Capture the cell that displays the provided text and extract its [x, y] central coordinate. 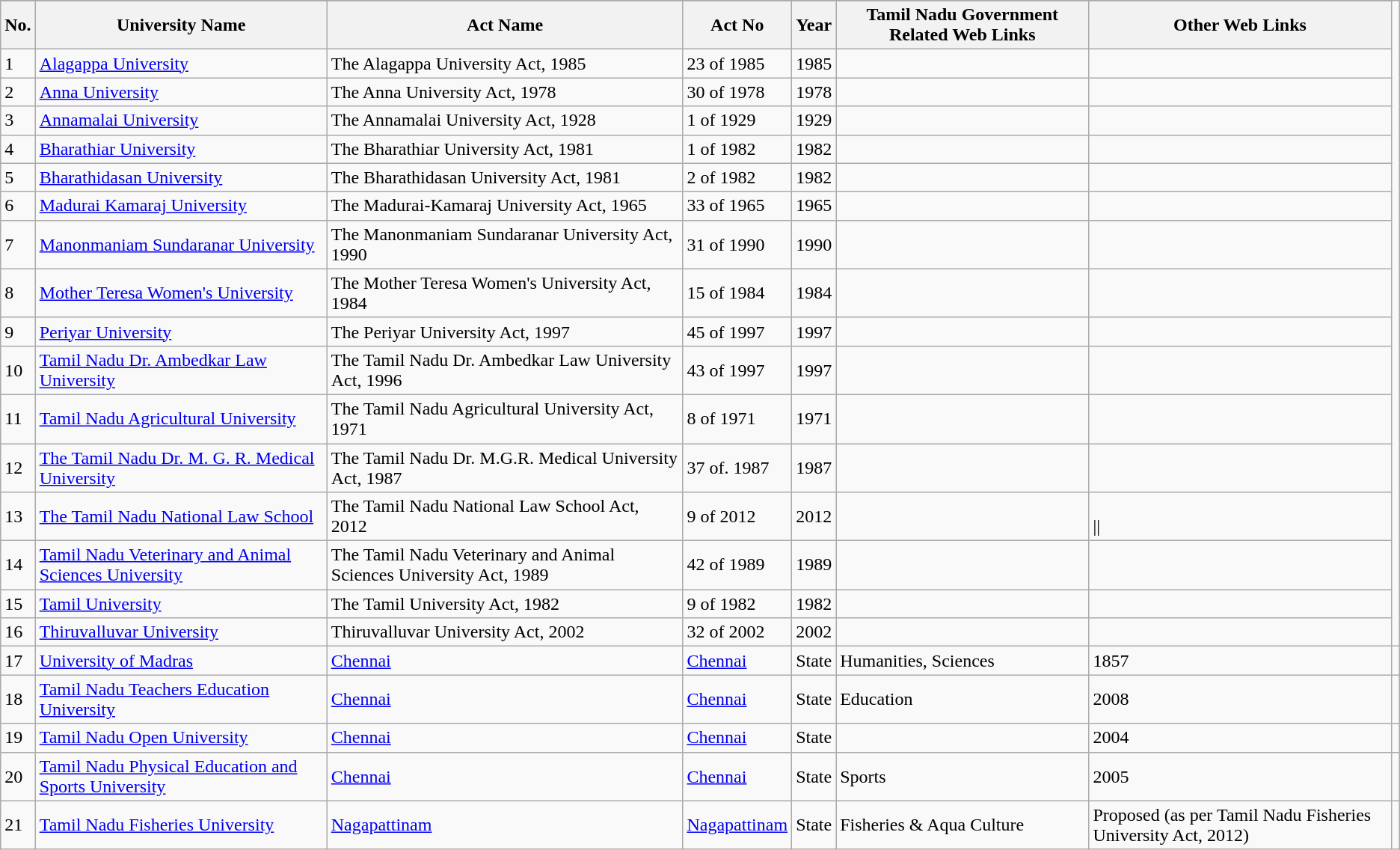
42 of 1989 [737, 566]
8 [18, 293]
Manonmaniam Sundaranar University [181, 244]
The Tamil Nadu Agricultural University Act, 1971 [505, 419]
37 of. 1987 [737, 467]
1984 [814, 293]
9 [18, 331]
13 [18, 516]
The Bharathiar University Act, 1981 [505, 149]
Tamil Nadu Agricultural University [181, 419]
1 of 1929 [737, 120]
11 [18, 419]
Tamil Nadu Physical Education and Sports University [181, 777]
1978 [814, 92]
14 [18, 566]
1989 [814, 566]
23 of 1985 [737, 64]
Tamil Nadu Fisheries University [181, 825]
The Tamil Nadu Dr. Ambedkar Law University Act, 1996 [505, 370]
The Tamil Nadu Dr. M. G. R. Medical University [181, 467]
1987 [814, 467]
Proposed (as per Tamil Nadu Fisheries University Act, 2012) [1240, 825]
20 [18, 777]
The Tamil Nadu Dr. M.G.R. Medical University Act, 1987 [505, 467]
The Madurai-Kamaraj University Act, 1965 [505, 206]
Bharathiar University [181, 149]
1971 [814, 419]
University of Madras [181, 661]
30 of 1978 [737, 92]
Alagappa University [181, 64]
Annamalai University [181, 120]
1 [18, 64]
5 [18, 177]
Act No [737, 25]
6 [18, 206]
The Mother Teresa Women's University Act, 1984 [505, 293]
3 [18, 120]
The Annamalai University Act, 1928 [505, 120]
Periyar University [181, 331]
The Alagappa University Act, 1985 [505, 64]
18 [18, 699]
16 [18, 632]
Bharathidasan University [181, 177]
45 of 1997 [737, 331]
1965 [814, 206]
2005 [1240, 777]
Tamil Nadu Teachers Education University [181, 699]
University Name [181, 25]
Madurai Kamaraj University [181, 206]
9 of 1982 [737, 604]
The Anna University Act, 1978 [505, 92]
Tamil Nadu Dr. Ambedkar Law University [181, 370]
2012 [814, 516]
Tamil University [181, 604]
10 [18, 370]
32 of 2002 [737, 632]
9 of 2012 [737, 516]
The Periyar University Act, 1997 [505, 331]
15 [18, 604]
19 [18, 738]
|| [1240, 516]
Tamil Nadu Open University [181, 738]
33 of 1965 [737, 206]
2002 [814, 632]
2008 [1240, 699]
1929 [814, 120]
2004 [1240, 738]
4 [18, 149]
1985 [814, 64]
7 [18, 244]
Thiruvalluvar University [181, 632]
Mother Teresa Women's University [181, 293]
Sports [962, 777]
No. [18, 25]
Act Name [505, 25]
1857 [1240, 661]
The Tamil Nadu Veterinary and Animal Sciences University Act, 1989 [505, 566]
31 of 1990 [737, 244]
8 of 1971 [737, 419]
Education [962, 699]
Thiruvalluvar University Act, 2002 [505, 632]
Fisheries & Aqua Culture [962, 825]
The Manonmaniam Sundaranar University Act, 1990 [505, 244]
Tamil Nadu Veterinary and Animal Sciences University [181, 566]
Anna University [181, 92]
2 [18, 92]
The Tamil University Act, 1982 [505, 604]
The Bharathidasan University Act, 1981 [505, 177]
15 of 1984 [737, 293]
1 of 1982 [737, 149]
Year [814, 25]
21 [18, 825]
Tamil Nadu Government Related Web Links [962, 25]
Other Web Links [1240, 25]
The Tamil Nadu National Law School [181, 516]
2 of 1982 [737, 177]
43 of 1997 [737, 370]
The Tamil Nadu National Law School Act, 2012 [505, 516]
12 [18, 467]
1990 [814, 244]
Humanities, Sciences [962, 661]
17 [18, 661]
